Search for the cell housing the specified text and yield its [X, Y] center coordinate. 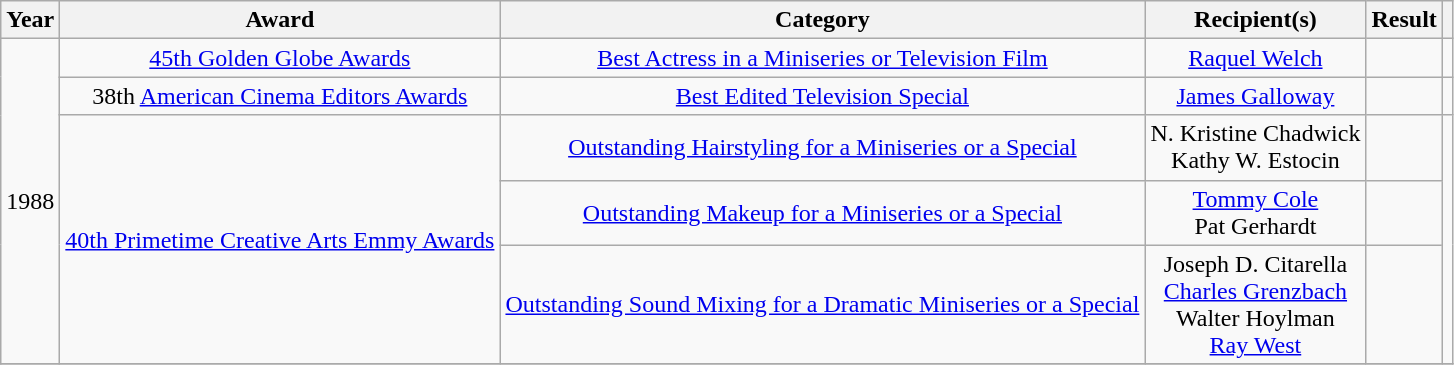
Recipient(s) [1256, 20]
Result [1404, 20]
38th American Cinema Editors Awards [280, 96]
Outstanding Makeup for a Miniseries or a Special [822, 212]
Raquel Welch [1256, 58]
James Galloway [1256, 96]
1988 [30, 202]
40th Primetime Creative Arts Emmy Awards [280, 240]
Category [822, 20]
Best Actress in a Miniseries or Television Film [822, 58]
Year [30, 20]
Award [280, 20]
Best Edited Television Special [822, 96]
N. Kristine Chadwick Kathy W. Estocin [1256, 148]
45th Golden Globe Awards [280, 58]
Joseph D. Citarella Charles Grenzbach Walter Hoylman Ray West [1256, 304]
Tommy Cole Pat Gerhardt [1256, 212]
Outstanding Hairstyling for a Miniseries or a Special [822, 148]
Outstanding Sound Mixing for a Dramatic Miniseries or a Special [822, 304]
